Output the (X, Y) coordinate of the center of the cell containing the given text.  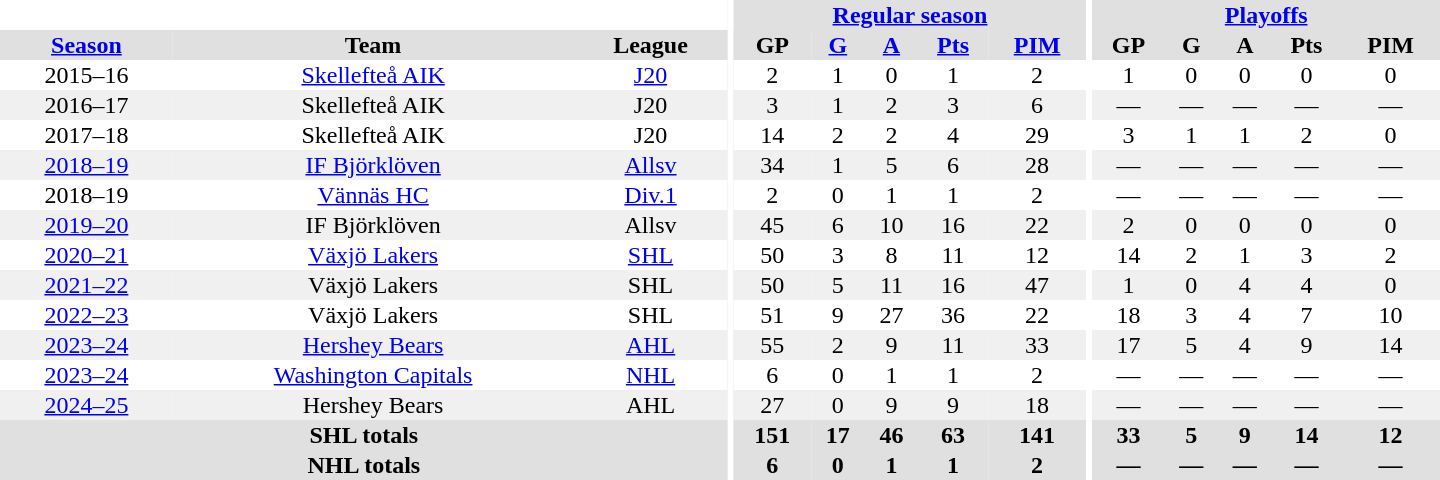
2016–17 (86, 105)
NHL (650, 375)
Vännäs HC (374, 195)
63 (952, 435)
2019–20 (86, 225)
Team (374, 45)
8 (892, 255)
NHL totals (364, 465)
2017–18 (86, 135)
2020–21 (86, 255)
Season (86, 45)
2024–25 (86, 405)
2015–16 (86, 75)
36 (952, 315)
SHL totals (364, 435)
Washington Capitals (374, 375)
28 (1038, 165)
2022–23 (86, 315)
Playoffs (1266, 15)
34 (772, 165)
45 (772, 225)
141 (1038, 435)
2021–22 (86, 285)
7 (1306, 315)
Div.1 (650, 195)
46 (892, 435)
51 (772, 315)
Regular season (910, 15)
151 (772, 435)
29 (1038, 135)
League (650, 45)
47 (1038, 285)
55 (772, 345)
